Find where the given text appears and provide that cell's center as [X, Y] coordinate. 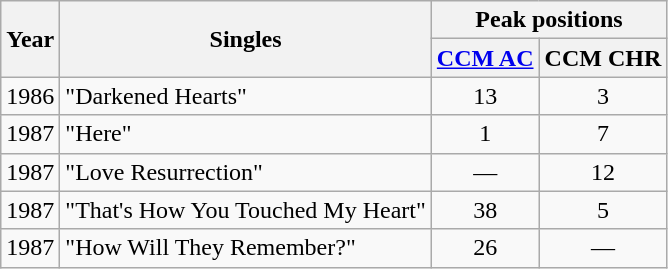
1986 [30, 96]
"How Will They Remember?" [246, 248]
Singles [246, 39]
"That's How You Touched My Heart" [246, 210]
13 [485, 96]
"Love Resurrection" [246, 172]
26 [485, 248]
"Darkened Hearts" [246, 96]
38 [485, 210]
7 [603, 134]
1 [485, 134]
Year [30, 39]
"Here" [246, 134]
Peak positions [548, 20]
CCM CHR [603, 58]
3 [603, 96]
5 [603, 210]
12 [603, 172]
CCM AC [485, 58]
